From the cell containing the given text, extract its center point as (X, Y) coordinate. 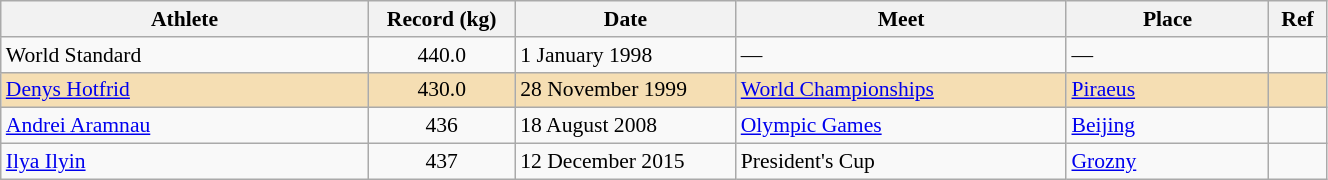
Beijing (1167, 126)
Athlete (184, 19)
President's Cup (902, 162)
12 December 2015 (625, 162)
Andrei Aramnau (184, 126)
18 August 2008 (625, 126)
Ref (1298, 19)
437 (442, 162)
Grozny (1167, 162)
Denys Hotfrid (184, 90)
440.0 (442, 55)
Piraeus (1167, 90)
Place (1167, 19)
Ilya Ilyin (184, 162)
430.0 (442, 90)
1 January 1998 (625, 55)
436 (442, 126)
World Championships (902, 90)
World Standard (184, 55)
Date (625, 19)
Record (kg) (442, 19)
Meet (902, 19)
Olympic Games (902, 126)
28 November 1999 (625, 90)
